Provide the (X, Y) coordinate of the cell's center where the given text is located.  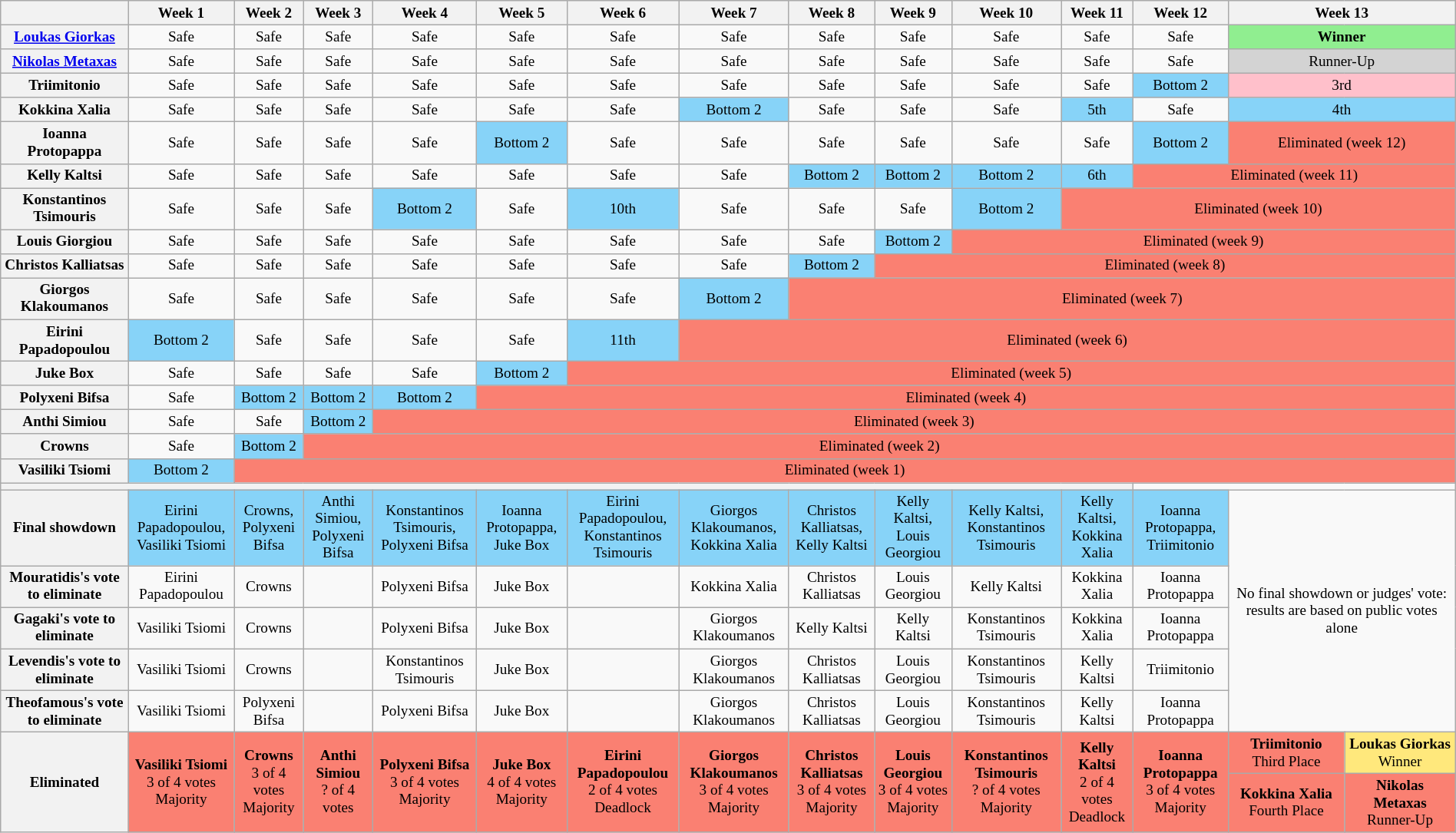
Anthi Simiou,Polyxeni Bifsa (338, 528)
Levendis's vote to eliminate (65, 669)
Final showdown (65, 528)
Week 3 (338, 13)
Christos Kalliatsas,Kelly Kaltsi (831, 528)
Week 1 (181, 13)
Vasiliki Tsiomi3 of 4 votesMajority (181, 782)
11th (623, 340)
Theofamous's vote to eliminate (65, 711)
Ioanna Protopappa,Triimitonio (1180, 528)
Week 10 (1006, 13)
Eliminated (week 10) (1259, 209)
Week 6 (623, 13)
4th (1342, 110)
10th (623, 209)
Juke Box4 of 4 votes Majority (521, 782)
Eliminated (week 4) (966, 398)
Eirini Papadopoulou2 of 4 votesDeadlock (623, 782)
Gagaki's vote to eliminate (65, 628)
Eliminated (week 1) (845, 471)
3rd (1342, 85)
Louis Giorgiou (65, 242)
Eliminated (week 3) (914, 422)
Anthi Simiou (65, 422)
Loukas GiorkasWinner (1400, 752)
Kelly Kaltsi 2 of 4 votesDeadlock (1097, 782)
Eliminated (week 9) (1203, 242)
Winner (1342, 37)
Loukas Giorkas (65, 37)
Week 5 (521, 13)
Week 2 (269, 13)
Eliminated (week 8) (1166, 266)
Crowns,Polyxeni Bifsa (269, 528)
Eliminated (65, 782)
Crowns3 of 4 votesMajority (269, 782)
Runner-Up (1342, 61)
Christos Kalliatsas3 of 4 votesMajority (831, 782)
Eliminated (week 11) (1294, 176)
Week 11 (1097, 13)
Week 8 (831, 13)
Week 12 (1180, 13)
Week 13 (1342, 13)
Mouratidis's vote to eliminate (65, 587)
Eliminated (week 5) (1011, 373)
Kokkina XaliaFourth Place (1286, 803)
Louis Georgiou3 of 4 votesMajority (913, 782)
Kelly Kaltsi,Kokkina Xalia (1097, 528)
Eliminated (week 2) (879, 446)
Ioanna Protopappa3 of 4 votesMajority (1180, 782)
Eliminated (week 12) (1342, 143)
Anthi Simiou? of 4 votes (338, 782)
Giorgos Klakoumanos,Kokkina Xalia (734, 528)
Week 9 (913, 13)
Konstantinos Tsimouris,Polyxeni Bifsa (424, 528)
6th (1097, 176)
Konstantinos Tsimouris? of 4 votesMajority (1006, 782)
Week 4 (424, 13)
Eirini Papadopoulou,Vasiliki Tsiomi (181, 528)
Polyxeni Bifsa3 of 4 votesMajority (424, 782)
Nikolas Metaxas (65, 61)
5th (1097, 110)
Week 7 (734, 13)
Kelly Kaltsi,Louis Georgiou (913, 528)
Eliminated (week 7) (1122, 299)
TriimitonioThird Place (1286, 752)
Eliminated (week 6) (1067, 340)
Giorgos Klakoumanos3 of 4 votesMajority (734, 782)
No final showdown or judges' vote: results are based on public votes alone (1342, 611)
Nikolas MetaxasRunner-Up (1400, 803)
Eirini Papadopoulou,Konstantinos Tsimouris (623, 528)
Ioanna Protopappa,Juke Box (521, 528)
Kelly Kaltsi,Konstantinos Tsimouris (1006, 528)
